Determine the (x, y) coordinate at the center of the cell enclosing the given text.  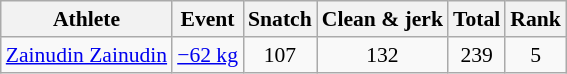
5 (536, 55)
Zainudin Zainudin (86, 55)
239 (476, 55)
Event (208, 19)
Athlete (86, 19)
Rank (536, 19)
Total (476, 19)
Snatch (280, 19)
−62 kg (208, 55)
132 (382, 55)
107 (280, 55)
Clean & jerk (382, 19)
